Pinpoint the cell where the given text exists, returning its (X, Y) midpoint coordinate. 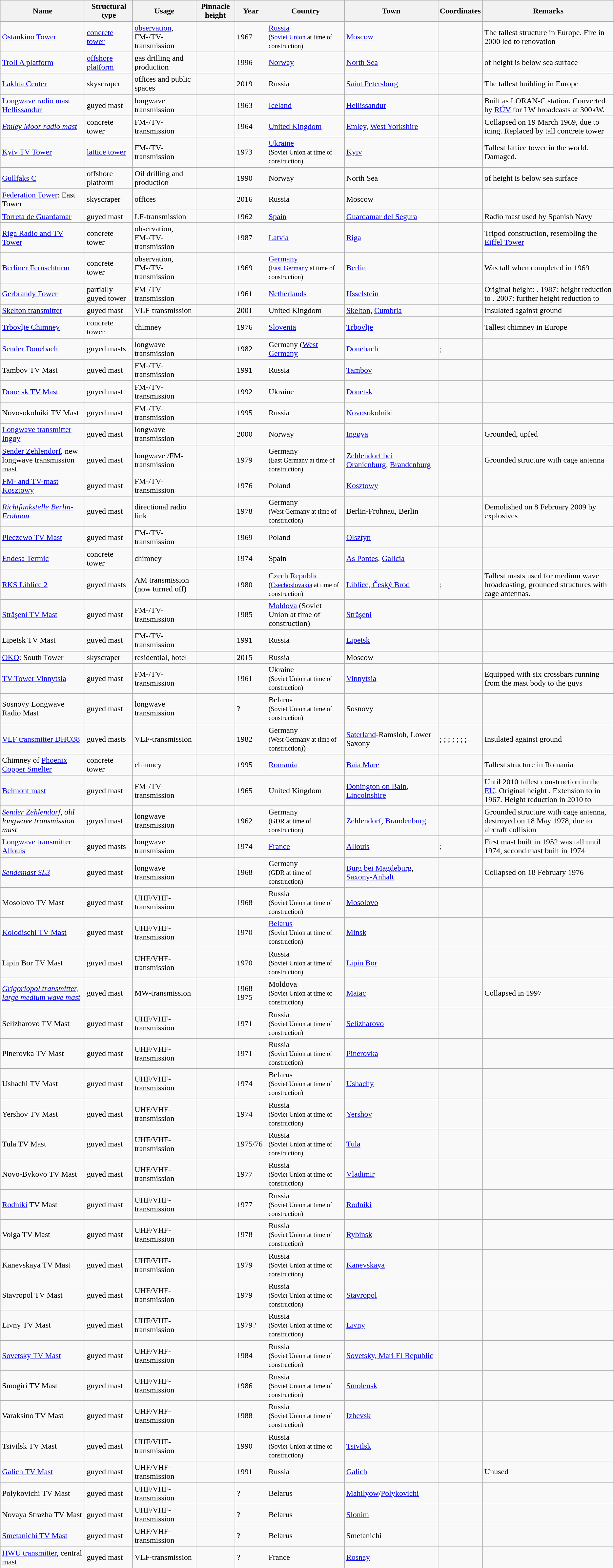
Skelton, Cumbria (391, 311)
Original height: . 1987: height reduction to . 2007: further height reduction to (548, 293)
Tambov (391, 370)
Tula TV Mast (43, 1144)
Mosolovo TV Mast (43, 902)
Unused (548, 1472)
Riga (391, 237)
Polykovichi TV Mast (43, 1493)
Grounded structure with cage antenna, destroyed on 18 May 1978, due to aircraft collision (548, 821)
Torreta de Guardamar (43, 216)
Berlin (391, 268)
Selizharovo TV Mast (43, 1023)
Tallest structure in Romania (548, 765)
; ; ; ; ; ; ; (460, 739)
Străşeni (391, 614)
Stavropol TV Mast (43, 1295)
Collapsed in 1997 (548, 993)
Izhevsk (391, 1416)
Ushachi TV Mast (43, 1083)
Tallest chimney in Europe (548, 327)
Kolodischi TV Mast (43, 933)
Liblice, Český Brod (391, 584)
Country (306, 11)
Grounded structure with cage antenna (548, 460)
First mast built in 1952 was tall until 1974, second mast built in 1974 (548, 846)
Sender Zehlendorf, new longwave transmission mast (43, 460)
Sosnovy Longwave Radio Mast (43, 709)
1965 (251, 791)
longwave /FM-transmission (165, 460)
Netherlands (306, 293)
Guardamar del Segura (391, 216)
1979? (251, 1325)
Donington on Bain, Lincolnshire (391, 791)
gas drilling and production (165, 62)
Volga TV Mast (43, 1235)
Yershov TV Mast (43, 1114)
Zehlendorf bei Oranienburg, Brandenburg (391, 460)
Germany(West Germany at time of construction)) (306, 739)
Tallest lattice tower in the world. Damaged. (548, 152)
Federation Tower: East Tower (43, 199)
Novo-Bykovo TV Mast (43, 1174)
Longwave transmitter Allouis (43, 846)
Gullfaks C (43, 178)
Berliner Fernsehturm (43, 268)
Sovetsky, Mari El Republic (391, 1355)
Tsivilsk TV Mast (43, 1446)
Richtfunkstelle Berlin-Frohnau (43, 511)
Sendemast SL3 (43, 872)
Donetsk (391, 392)
Grigoriopol transmitter, large medium wave mast (43, 993)
Skelton transmitter (43, 311)
Smolensk (391, 1386)
IJsselstein (391, 293)
Minsk (391, 933)
Mahilyow/Polykovichi (391, 1493)
Novosokolniki TV Mast (43, 413)
Pinerovka TV Mast (43, 1053)
1964 (251, 127)
Kyiv (391, 152)
Coordinates (460, 11)
1980 (251, 584)
Town (391, 11)
2019 (251, 84)
Novosokolniki (391, 413)
1988 (251, 1416)
Sender Zehlendorf, old longwave transmission mast (43, 821)
Varaksino TV Mast (43, 1416)
Remarks (548, 11)
Novaya Strazha TV Mast (43, 1514)
Trbovlje Chimney (43, 327)
Zehlendorf, Brandenburg (391, 821)
Kanevskaya TV Mast (43, 1265)
Pieczewo TV Mast (43, 537)
Gerbrandy Tower (43, 293)
Kyiv TV Tower (43, 152)
Collapsed on 18 February 1976 (548, 872)
Baia Mare (391, 765)
Chimney of Phoenix Copper Smelter (43, 765)
Ushachy (391, 1083)
The tallest structure in Europe. Fire in 2000 led to renovation (548, 37)
Lipetsk TV Mast (43, 640)
RKS Liblice 2 (43, 584)
1973 (251, 152)
Germany(West Germany at time of construction) (306, 511)
Moldova(Soviet Union at time of construction) (306, 993)
Donebach (391, 349)
Allouis (391, 846)
Kosztowy (391, 485)
Lipetsk (391, 640)
offices and public spaces (165, 84)
Tula (391, 1144)
Oil drilling and production (165, 178)
2001 (251, 311)
1986 (251, 1386)
Donetsk TV Mast (43, 392)
Mosolovo (391, 902)
1984 (251, 1355)
Demolished on 8 February 2009 by explosives (548, 511)
Rybinsk (391, 1235)
lattice tower (109, 152)
Longwave radio mast Hellissandur (43, 105)
Ingøya (391, 434)
Sosnovy (391, 709)
FM- and TV-mast Kosztowy (43, 485)
Lipin Bor TV Mast (43, 963)
Maiac (391, 993)
1975/76 (251, 1144)
1967 (251, 37)
AM transmission (now turned off) (165, 584)
Selizharovo (391, 1023)
1996 (251, 62)
Tsivilsk (391, 1446)
Smetanichi (391, 1536)
Galich (391, 1472)
Burg bei Magdeburg, Saxony-Anhalt (391, 872)
Grounded, upfed (548, 434)
Rodniki TV Mast (43, 1205)
Built as LORAN-C station. Converted by RÚV for LW broadcasts at 300kW. (548, 105)
1985 (251, 614)
Czech Republic(Czechoslovakia at time of construction) (306, 584)
Slonim (391, 1514)
HWU transmitter, central mast (43, 1557)
Latvia (306, 237)
Livny TV Mast (43, 1325)
1963 (251, 105)
Radio mast used by Spanish Navy (548, 216)
Tallest masts used for medium wave broadcasting, grounded structures with cage antennas. (548, 584)
partially guyed tower (109, 293)
Name (43, 11)
Belmont mast (43, 791)
Ukraine (306, 392)
Hellissandur (391, 105)
directional radio link (165, 511)
Kanevskaya (391, 1265)
2000 (251, 434)
Tripod construction, resembling the Eiffel Tower (548, 237)
Sovetsky TV Mast (43, 1355)
Troll A platform (43, 62)
Pinerovka (391, 1053)
Yershov (391, 1114)
Livny (391, 1325)
The tallest building in Europe (548, 84)
2015 (251, 657)
Structural type (109, 11)
Usage (165, 11)
residential, hotel (165, 657)
Year (251, 11)
1968-1975 (251, 993)
Collapsed on 19 March 1969, due to icing. Replaced by tall concrete tower (548, 127)
OKO: South Tower (43, 657)
Sender Donebach (43, 349)
Iceland (306, 105)
Pinnacle height (215, 11)
Equipped with six crossbars running from the mast body to the guys (548, 679)
Longwave transmitter Ingøy (43, 434)
Stavropol (391, 1295)
LF-transmission (165, 216)
Emley Moor radio mast (43, 127)
VLF transmitter DHO38 (43, 739)
offices (165, 199)
Romania (306, 765)
1987 (251, 237)
Vladimir (391, 1174)
Rosnay (391, 1557)
Riga Radio and TV Tower (43, 237)
Străşeni TV Mast (43, 614)
Slovenia (306, 327)
2016 (251, 199)
TV Tower Vinnytsia (43, 679)
Olsztyn (391, 537)
Berlin-Frohnau, Berlin (391, 511)
Germany (West Germany (306, 349)
Galich TV Mast (43, 1472)
Smetanichi TV Mast (43, 1536)
Saterland-Ramsloh, Lower Saxony (391, 739)
Tambov TV Mast (43, 370)
Smogiri TV Mast (43, 1386)
MW-transmission (165, 993)
Moldova (Soviet Union at time of construction) (306, 614)
Lipin Bor (391, 963)
Trbovlje (391, 327)
Rodniki (391, 1205)
Emley, West Yorkshire (391, 127)
Until 2010 tallest construction in the EU. Original height . Extension to in 1967. Height reduction in 2010 to (548, 791)
1992 (251, 392)
Vinnytsia (391, 679)
Endesa Termic (43, 558)
Ostankino Tower (43, 37)
Was tall when completed in 1969 (548, 268)
As Pontes, Galicia (391, 558)
Saint Petersburg (391, 84)
Lakhta Center (43, 84)
